Search for the cell housing the specified text and yield its (X, Y) center coordinate. 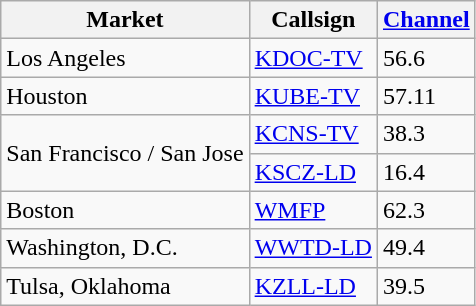
KDOC-TV (313, 58)
KSCZ-LD (313, 172)
62.3 (426, 210)
Houston (125, 96)
WMFP (313, 210)
Los Angeles (125, 58)
Boston (125, 210)
KZLL-LD (313, 286)
Washington, D.C. (125, 248)
16.4 (426, 172)
56.6 (426, 58)
49.4 (426, 248)
San Francisco / San Jose (125, 153)
Market (125, 20)
Channel (426, 20)
KUBE-TV (313, 96)
39.5 (426, 286)
KCNS-TV (313, 134)
Tulsa, Oklahoma (125, 286)
57.11 (426, 96)
38.3 (426, 134)
WWTD-LD (313, 248)
Callsign (313, 20)
